Detect which cell encompasses the target text, then output its (X, Y) center coordinate. 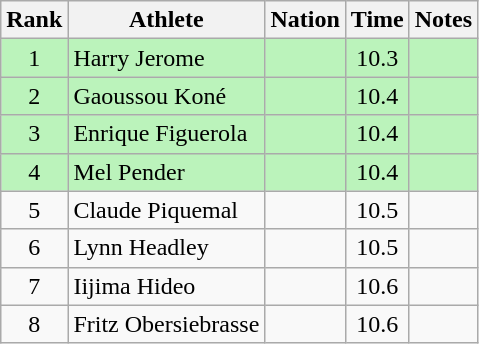
3 (34, 134)
Notes (443, 20)
4 (34, 172)
2 (34, 96)
Gaoussou Koné (166, 96)
7 (34, 286)
Harry Jerome (166, 58)
Lynn Headley (166, 248)
5 (34, 210)
Claude Piquemal (166, 210)
Time (377, 20)
10.3 (377, 58)
8 (34, 324)
1 (34, 58)
Rank (34, 20)
6 (34, 248)
Athlete (166, 20)
Iijima Hideo (166, 286)
Fritz Obersiebrasse (166, 324)
Nation (305, 20)
Mel Pender (166, 172)
Enrique Figuerola (166, 134)
